Output the [x, y] coordinate of the center of the cell containing the given text.  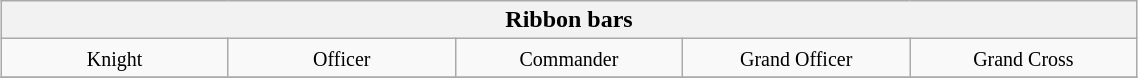
Grand Cross [1024, 58]
Officer [342, 58]
Ribbon bars [569, 20]
Knight [114, 58]
Commander [568, 58]
Grand Officer [796, 58]
